For the text-containing cell, return its midpoint in [x, y] coordinate format. 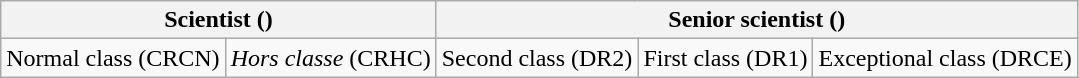
Normal class (CRCN) [113, 58]
Senior scientist () [756, 20]
Hors classe (CRHC) [330, 58]
First class (DR1) [726, 58]
Exceptional class (DRCE) [945, 58]
Second class (DR2) [537, 58]
Scientist () [218, 20]
